Identify which cell holds the provided text, then report its (X, Y) central coordinate. 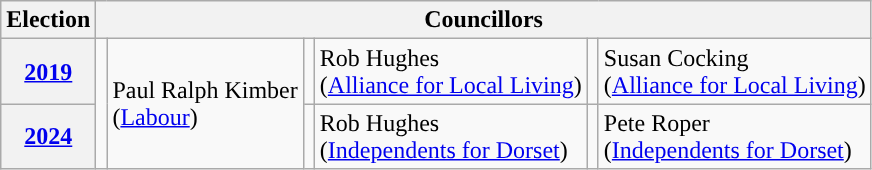
Pete Roper(Independents for Dorset) (734, 136)
2019 (48, 72)
2024 (48, 136)
Rob Hughes(Independents for Dorset) (450, 136)
Rob Hughes(Alliance for Local Living) (450, 72)
Election (48, 20)
Susan Cocking(Alliance for Local Living) (734, 72)
Paul Ralph Kimber(Labour) (205, 104)
Councillors (484, 20)
